Return (X, Y) of the center of cell containing provided text 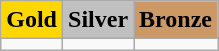
Silver (98, 20)
Gold (32, 20)
Bronze (176, 20)
